Find where the given text appears and provide that cell's center as [x, y] coordinate. 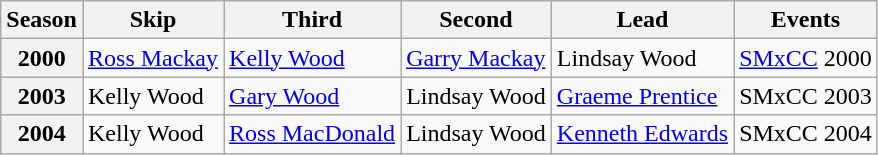
SMxCC 2003 [806, 96]
2004 [42, 134]
Second [476, 20]
Graeme Prentice [642, 96]
Kenneth Edwards [642, 134]
SMxCC 2000 [806, 58]
Gary Wood [312, 96]
Skip [152, 20]
Third [312, 20]
Season [42, 20]
2003 [42, 96]
Lead [642, 20]
SMxCC 2004 [806, 134]
Garry Mackay [476, 58]
2000 [42, 58]
Ross MacDonald [312, 134]
Events [806, 20]
Ross Mackay [152, 58]
